Return (X, Y) of the center of cell containing provided text 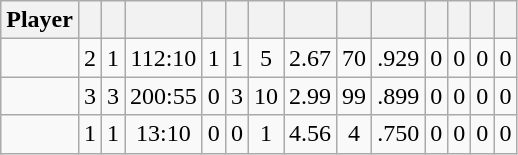
.899 (398, 96)
112:10 (164, 58)
70 (354, 58)
Player (40, 20)
.750 (398, 134)
13:10 (164, 134)
4.56 (310, 134)
99 (354, 96)
4 (354, 134)
2.99 (310, 96)
.929 (398, 58)
2 (90, 58)
10 (266, 96)
2.67 (310, 58)
200:55 (164, 96)
5 (266, 58)
